Detect which cell encompasses the target text, then output its [X, Y] center coordinate. 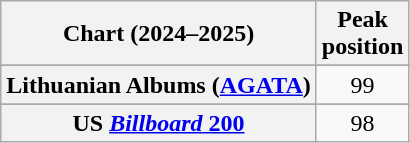
99 [362, 85]
Chart (2024–2025) [159, 34]
US Billboard 200 [159, 123]
98 [362, 123]
Peakposition [362, 34]
Lithuanian Albums (AGATA) [159, 85]
